Provide the [X, Y] coordinate of the cell's center where the given text is located.  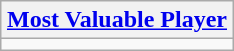
Most Valuable Player [116, 20]
